Return (x, y) of the center of cell containing provided text 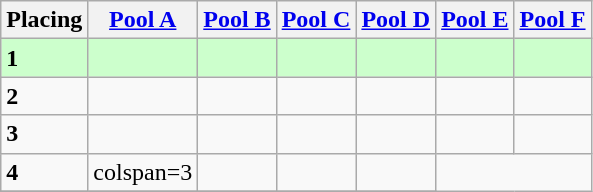
Pool A (143, 20)
colspan=3 (143, 172)
Pool E (475, 20)
Pool C (316, 20)
Pool F (552, 20)
Pool D (396, 20)
1 (44, 58)
4 (44, 172)
2 (44, 96)
Placing (44, 20)
Pool B (237, 20)
3 (44, 134)
